For the text-containing cell, return its midpoint in (x, y) coordinate format. 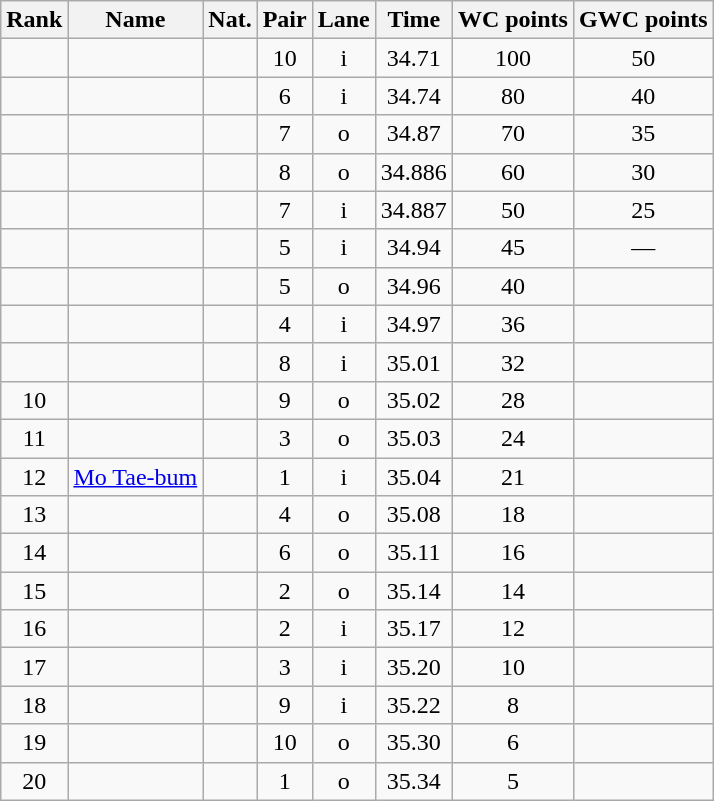
35.20 (414, 667)
36 (512, 324)
34.887 (414, 210)
35.22 (414, 705)
35.02 (414, 400)
60 (512, 172)
34.96 (414, 286)
32 (512, 362)
100 (512, 58)
70 (512, 134)
34.97 (414, 324)
Rank (34, 20)
Mo Tae-bum (136, 477)
25 (643, 210)
35.17 (414, 629)
— (643, 248)
34.74 (414, 96)
19 (34, 743)
35 (643, 134)
13 (34, 515)
24 (512, 438)
Time (414, 20)
35.30 (414, 743)
15 (34, 591)
11 (34, 438)
34.886 (414, 172)
35.04 (414, 477)
GWC points (643, 20)
28 (512, 400)
35.01 (414, 362)
Nat. (230, 20)
Name (136, 20)
45 (512, 248)
35.34 (414, 781)
80 (512, 96)
WC points (512, 20)
21 (512, 477)
34.71 (414, 58)
35.03 (414, 438)
Pair (284, 20)
20 (34, 781)
30 (643, 172)
34.87 (414, 134)
Lane (344, 20)
17 (34, 667)
35.14 (414, 591)
35.11 (414, 553)
34.94 (414, 248)
35.08 (414, 515)
